Capture the cell that displays the provided text and extract its (X, Y) central coordinate. 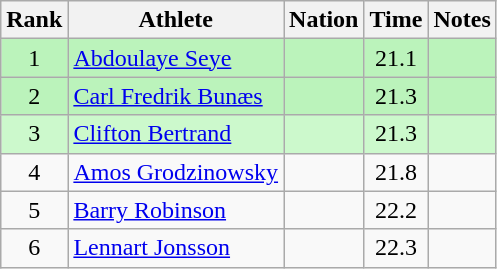
Barry Robinson (176, 210)
6 (34, 248)
22.2 (396, 210)
Abdoulaye Seye (176, 58)
Amos Grodzinowsky (176, 172)
1 (34, 58)
2 (34, 96)
Athlete (176, 20)
3 (34, 134)
21.1 (396, 58)
Lennart Jonsson (176, 248)
5 (34, 210)
Nation (324, 20)
4 (34, 172)
Notes (462, 20)
Carl Fredrik Bunæs (176, 96)
22.3 (396, 248)
Rank (34, 20)
Time (396, 20)
21.8 (396, 172)
Clifton Bertrand (176, 134)
